Return the (x, y) coordinate for the center point of the cell that contains the specified text.  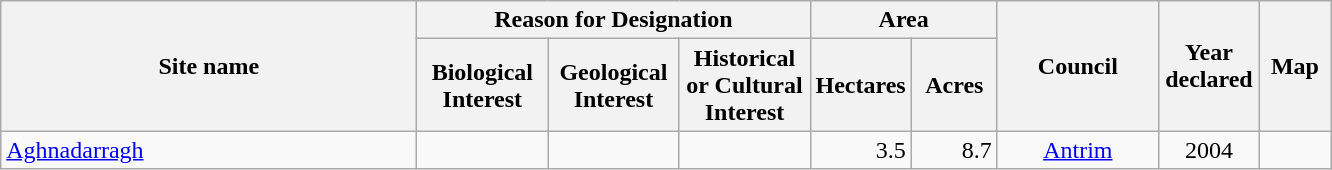
3.5 (860, 150)
Site name (209, 66)
8.7 (954, 150)
2004 (1208, 150)
Council (1078, 66)
Biological Interest (482, 85)
Year declared (1208, 66)
Antrim (1078, 150)
Map (1294, 66)
Acres (954, 85)
Reason for Designation (614, 20)
Geological Interest (614, 85)
Hectares (860, 85)
Aghnadarragh (209, 150)
Area (904, 20)
Historical or Cultural Interest (744, 85)
